Provide the (x, y) coordinate of the cell's center where the given text is located.  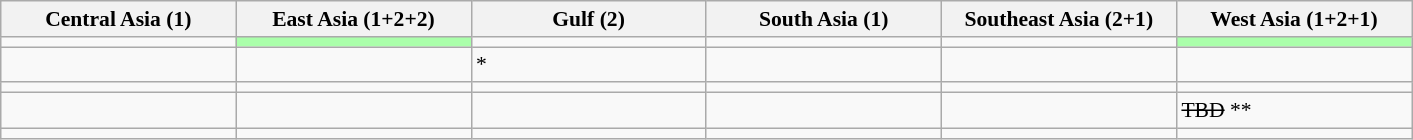
West Asia (1+2+1) (1294, 19)
Gulf (2) (588, 19)
East Asia (1+2+2) (354, 19)
Southeast Asia (2+1) (1058, 19)
Central Asia (1) (118, 19)
South Asia (1) (824, 19)
* (588, 65)
TBD ** (1294, 111)
